Return the [x, y] coordinate for the center point of the cell that contains the specified text.  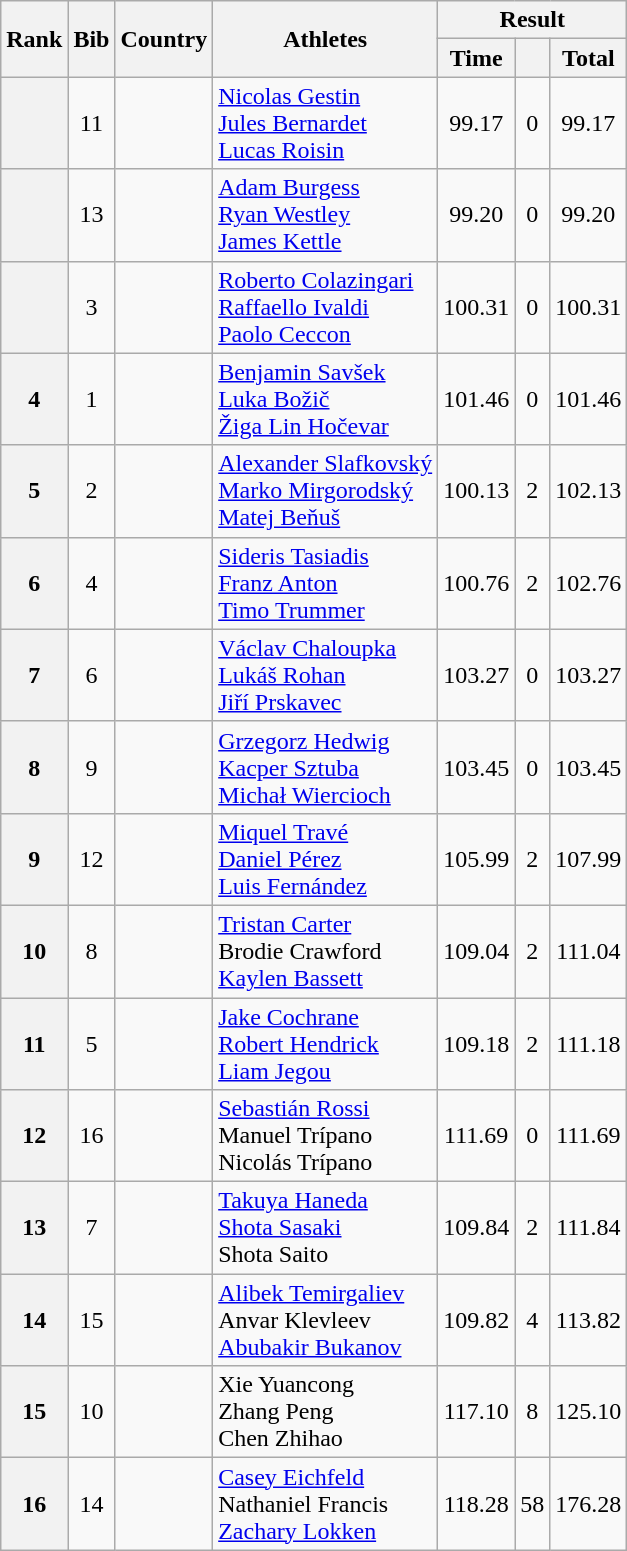
118.28 [476, 1504]
Miquel TravéDaniel PérezLuis Fernández [326, 859]
109.18 [476, 1044]
Bib [92, 39]
Total [588, 58]
117.10 [476, 1412]
Tristan CarterBrodie CrawfordKaylen Bassett [326, 951]
Jake CochraneRobert HendrickLiam Jegou [326, 1044]
105.99 [476, 859]
100.13 [476, 491]
Sebastián RossiManuel TrípanoNicolás Trípano [326, 1136]
58 [532, 1504]
Rank [34, 39]
1 [92, 399]
176.28 [588, 1504]
Result [532, 20]
109.82 [476, 1320]
109.84 [476, 1228]
Benjamin SavšekLuka BožičŽiga Lin Hočevar [326, 399]
Sideris TasiadisFranz AntonTimo Trummer [326, 583]
125.10 [588, 1412]
111.84 [588, 1228]
Country [164, 39]
111.04 [588, 951]
Takuya HanedaShota SasakiShota Saito [326, 1228]
Time [476, 58]
Alexander SlafkovskýMarko MirgorodskýMatej Beňuš [326, 491]
111.18 [588, 1044]
Xie YuancongZhang PengChen Zhihao [326, 1412]
Václav ChaloupkaLukáš RohanJiří Prskavec [326, 675]
102.13 [588, 491]
3 [92, 307]
102.76 [588, 583]
Adam BurgessRyan WestleyJames Kettle [326, 215]
Roberto ColazingariRaffaello IvaldiPaolo Ceccon [326, 307]
Alibek TemirgalievAnvar KlevleevAbubakir Bukanov [326, 1320]
113.82 [588, 1320]
109.04 [476, 951]
Grzegorz HedwigKacper SztubaMichał Wiercioch [326, 767]
Athletes [326, 39]
Casey EichfeldNathaniel FrancisZachary Lokken [326, 1504]
Nicolas GestinJules BernardetLucas Roisin [326, 123]
107.99 [588, 859]
100.76 [476, 583]
